Capture the cell that displays the provided text and extract its (X, Y) central coordinate. 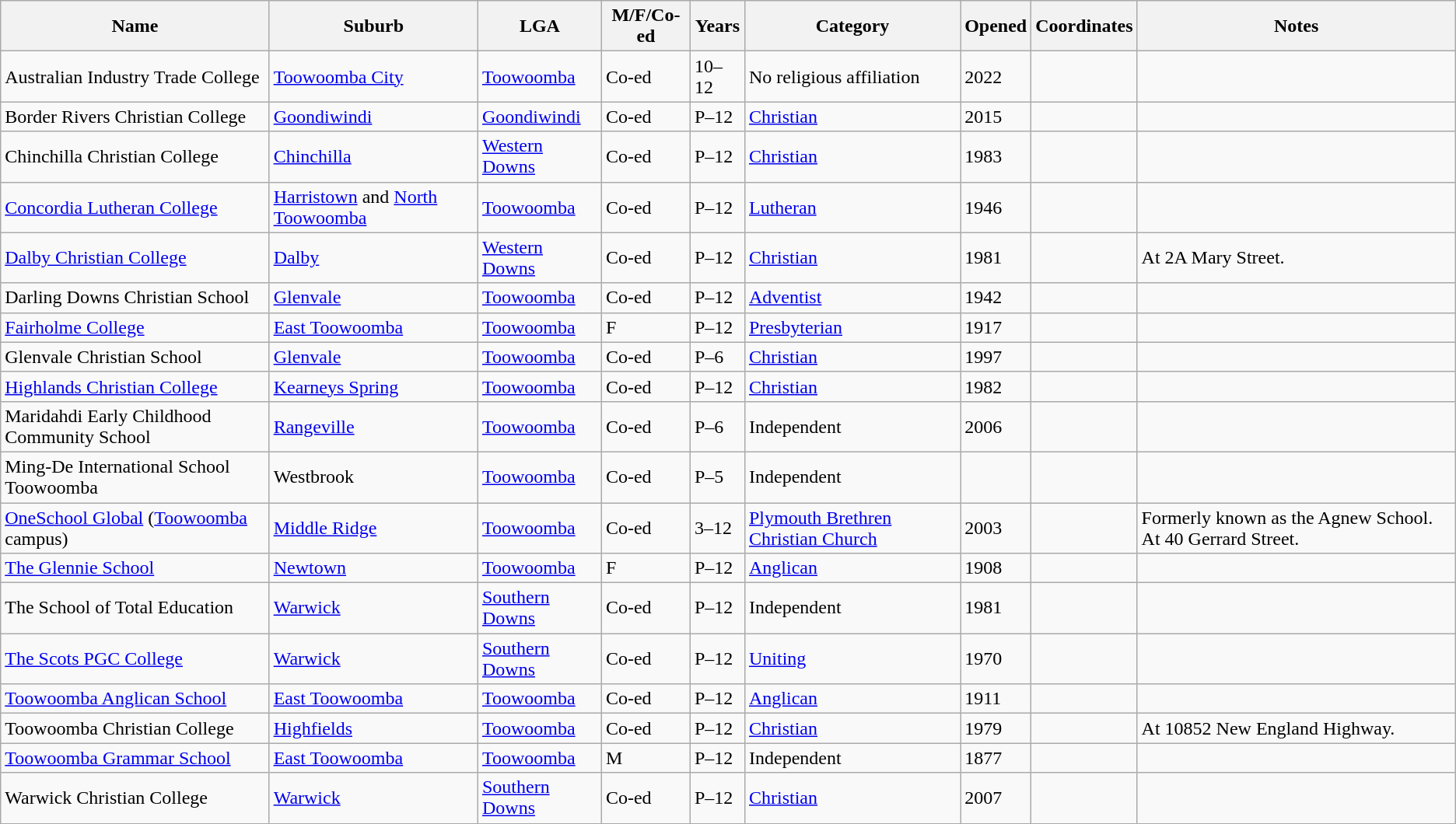
Formerly known as the Agnew School. At 40 Gerrard Street. (1296, 527)
2022 (996, 76)
1946 (996, 207)
Glenvale Christian School (135, 357)
Presbyterian (852, 327)
Harristown and North Toowoomba (373, 207)
1982 (996, 386)
Ming-De International School Toowoomba (135, 477)
Border Rivers Christian College (135, 117)
Dalby (373, 258)
Adventist (852, 298)
M/F/Co-ed (646, 26)
Category (852, 26)
Darling Downs Christian School (135, 298)
Suburb (373, 26)
1979 (996, 728)
2003 (996, 527)
10–12 (717, 76)
1983 (996, 157)
At 2A Mary Street. (1296, 258)
Toowoomba Grammar School (135, 758)
The Glennie School (135, 568)
Toowoomba Christian College (135, 728)
Coordinates (1084, 26)
Rangeville (373, 426)
Chinchilla Christian College (135, 157)
2007 (996, 798)
Plymouth Brethren Christian Church (852, 527)
No religious affiliation (852, 76)
2006 (996, 426)
1908 (996, 568)
P–5 (717, 477)
Newtown (373, 568)
OneSchool Global (Toowoomba campus) (135, 527)
Notes (1296, 26)
1997 (996, 357)
Uniting (852, 659)
Opened (996, 26)
Dalby Christian College (135, 258)
The School of Total Education (135, 608)
Kearneys Spring (373, 386)
Concordia Lutheran College (135, 207)
Westbrook (373, 477)
Fairholme College (135, 327)
1942 (996, 298)
Chinchilla (373, 157)
At 10852 New England Highway. (1296, 728)
Maridahdi Early Childhood Community School (135, 426)
Years (717, 26)
1877 (996, 758)
The Scots PGC College (135, 659)
Highfields (373, 728)
Toowoomba City (373, 76)
Warwick Christian College (135, 798)
M (646, 758)
Highlands Christian College (135, 386)
3–12 (717, 527)
Australian Industry Trade College (135, 76)
1970 (996, 659)
Name (135, 26)
1917 (996, 327)
2015 (996, 117)
Toowoomba Anglican School (135, 699)
Middle Ridge (373, 527)
Lutheran (852, 207)
LGA (540, 26)
1911 (996, 699)
